Output the (x, y) coordinate of the center of the cell containing the given text.  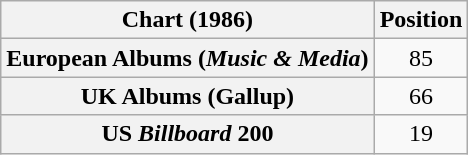
Position (421, 20)
US Billboard 200 (188, 134)
19 (421, 134)
UK Albums (Gallup) (188, 96)
Chart (1986) (188, 20)
66 (421, 96)
European Albums (Music & Media) (188, 58)
85 (421, 58)
